Detect which cell encompasses the target text, then output its (X, Y) center coordinate. 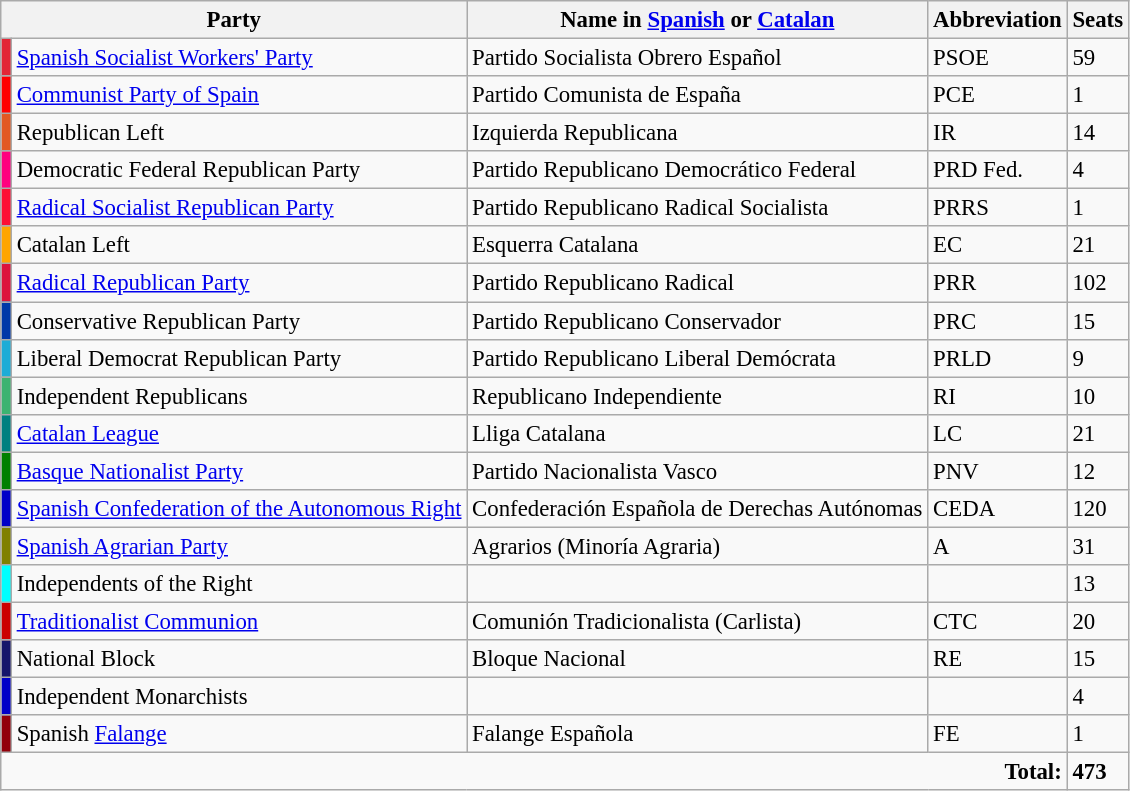
Bloque Nacional (698, 659)
PCE (998, 95)
National Block (238, 659)
Independent Monarchists (238, 697)
Partido Socialista Obrero Español (698, 58)
Lliga Catalana (698, 433)
Republicano Independiente (698, 396)
Democratic Federal Republican Party (238, 170)
Communist Party of Spain (238, 95)
PRLD (998, 358)
PRC (998, 321)
Partido Republicano Liberal Demócrata (698, 358)
RI (998, 396)
31 (1098, 546)
Basque Nationalist Party (238, 471)
Partido Republicano Democrático Federal (698, 170)
PSOE (998, 58)
Confederación Española de Derechas Autónomas (698, 509)
Liberal Democrat Republican Party (238, 358)
Abbreviation (998, 20)
Name in Spanish or Catalan (698, 20)
Spanish Socialist Workers' Party (238, 58)
Catalan League (238, 433)
CEDA (998, 509)
IR (998, 133)
120 (1098, 509)
13 (1098, 584)
Party (234, 20)
Izquierda Republicana (698, 133)
9 (1098, 358)
473 (1098, 772)
Agrarios (Minoría Agraria) (698, 546)
PRRS (998, 208)
Independent Republicans (238, 396)
Spanish Confederation of the Autonomous Right (238, 509)
12 (1098, 471)
Partido Republicano Radical (698, 283)
Traditionalist Communion (238, 621)
Total: (534, 772)
PNV (998, 471)
20 (1098, 621)
Partido Comunista de España (698, 95)
102 (1098, 283)
Radical Republican Party (238, 283)
Esquerra Catalana (698, 245)
Conservative Republican Party (238, 321)
14 (1098, 133)
Partido Republicano Radical Socialista (698, 208)
EC (998, 245)
Independents of the Right (238, 584)
Catalan Left (238, 245)
A (998, 546)
Partido Nacionalista Vasco (698, 471)
FE (998, 734)
Spanish Falange (238, 734)
59 (1098, 58)
LC (998, 433)
Partido Republicano Conservador (698, 321)
Radical Socialist Republican Party (238, 208)
10 (1098, 396)
Republican Left (238, 133)
Seats (1098, 20)
PRD Fed. (998, 170)
Comunión Tradicionalista (Carlista) (698, 621)
Falange Española (698, 734)
Spanish Agrarian Party (238, 546)
PRR (998, 283)
RE (998, 659)
CTC (998, 621)
